Identify which cell holds the provided text, then report its (X, Y) central coordinate. 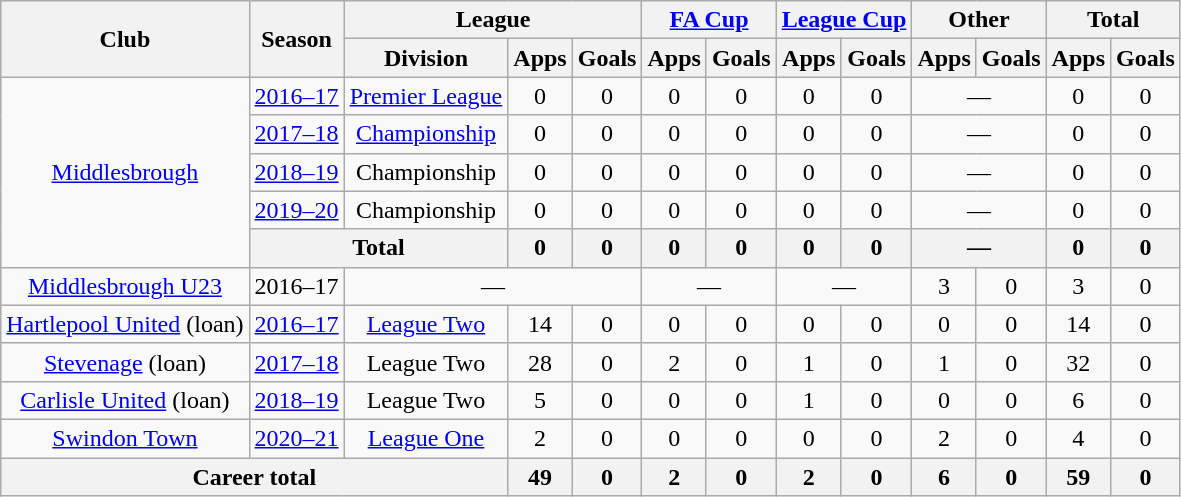
2020–21 (296, 438)
League One (426, 438)
Premier League (426, 96)
Stevenage (loan) (125, 362)
League (493, 20)
FA Cup (709, 20)
Club (125, 39)
2019–20 (296, 210)
32 (1078, 362)
28 (540, 362)
49 (540, 477)
Middlesbrough U23 (125, 286)
Other (979, 20)
Season (296, 39)
Division (426, 58)
5 (540, 400)
Middlesbrough (125, 172)
Carlisle United (loan) (125, 400)
59 (1078, 477)
Hartlepool United (loan) (125, 324)
4 (1078, 438)
Swindon Town (125, 438)
League Cup (844, 20)
Career total (254, 477)
